Pinpoint the cell where the given text exists, returning its [X, Y] midpoint coordinate. 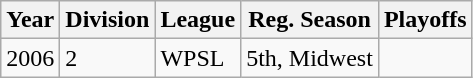
2006 [30, 58]
Year [30, 20]
5th, Midwest [310, 58]
2 [108, 58]
League [198, 20]
WPSL [198, 58]
Playoffs [425, 20]
Reg. Season [310, 20]
Division [108, 20]
